Capture the cell that displays the provided text and extract its [x, y] central coordinate. 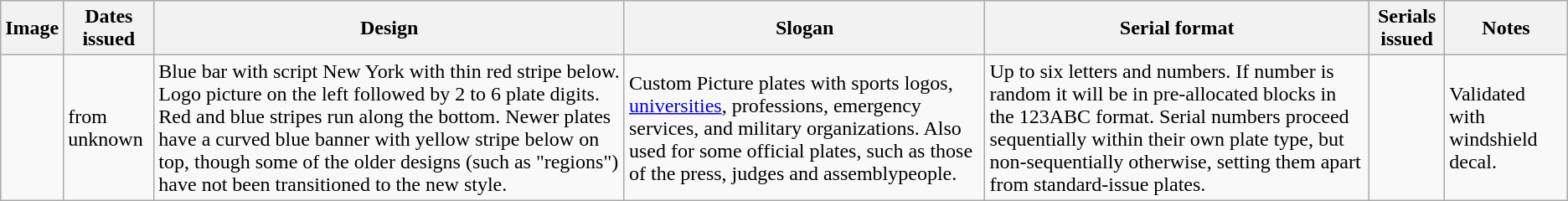
Serial format [1178, 28]
Notes [1506, 28]
from unknown [109, 127]
Serials issued [1406, 28]
Validated with windshield decal. [1506, 127]
Design [389, 28]
Slogan [804, 28]
Dates issued [109, 28]
Image [32, 28]
